Locate the cell with the specified text and output its (x, y) center coordinate. 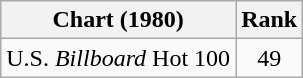
U.S. Billboard Hot 100 (118, 58)
Chart (1980) (118, 20)
49 (270, 58)
Rank (270, 20)
